From the cell containing the given text, extract its center point as [x, y] coordinate. 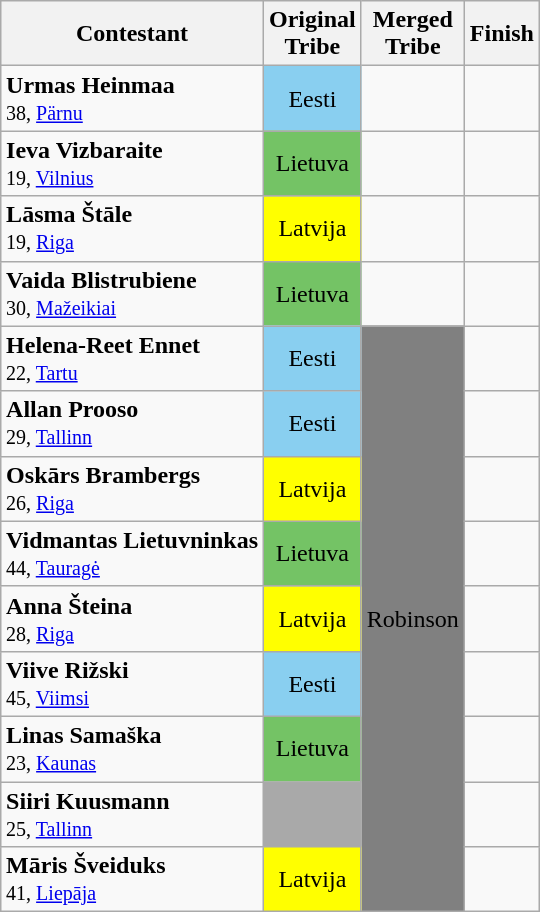
MergedTribe [412, 34]
Robinson [412, 619]
Vaida Blistrubiene30, Mažeikiai [132, 294]
Siiri Kuusmann25, Tallinn [132, 814]
Urmas Heinmaa38, Pärnu [132, 98]
Helena-Reet Ennet22, Tartu [132, 358]
Finish [502, 34]
Contestant [132, 34]
Anna Šteina28, Riga [132, 618]
Linas Samaška23, Kaunas [132, 748]
Allan Prooso29, Tallinn [132, 424]
Māris Šveiduks41, Liepāja [132, 880]
Oskārs Brambergs26, Riga [132, 488]
Vidmantas Lietuvninkas 44, Tauragė [132, 554]
Ieva Vizbaraite19, Vilnius [132, 164]
Viive Rižski45, Viimsi [132, 684]
Lāsma Štāle19, Riga [132, 228]
OriginalTribe [313, 34]
